Pinpoint the cell where the given text exists, returning its [X, Y] midpoint coordinate. 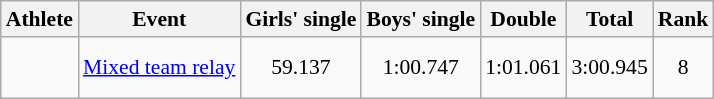
59.137 [300, 68]
Athlete [40, 19]
1:00.747 [420, 68]
Boys' single [420, 19]
Rank [684, 19]
Mixed team relay [159, 68]
8 [684, 68]
3:00.945 [609, 68]
1:01.061 [523, 68]
Girls' single [300, 19]
Total [609, 19]
Double [523, 19]
Event [159, 19]
